Identify which cell holds the provided text, then report its [x, y] central coordinate. 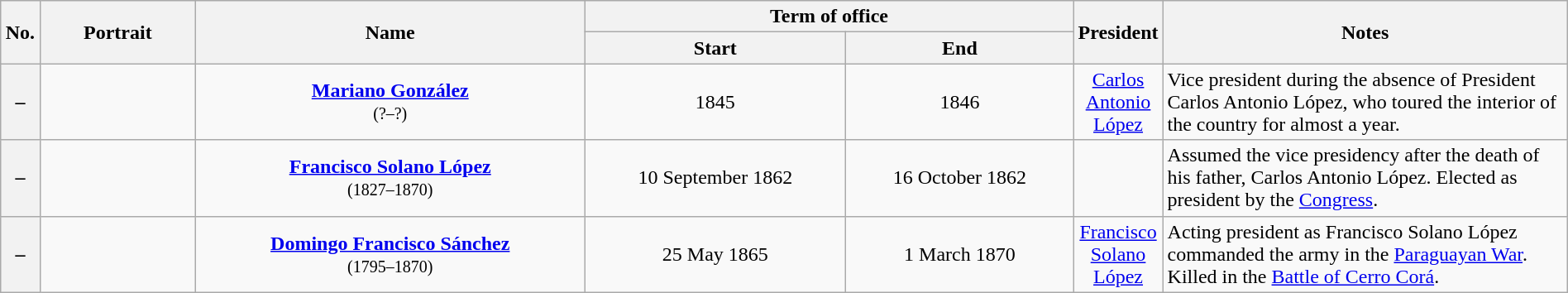
Term of office [829, 17]
Portrait [117, 32]
No. [20, 32]
Assumed the vice presidency after the death of his father, Carlos Antonio López. Elected as president by the Congress. [1365, 178]
1846 [959, 102]
President [1118, 32]
Francisco Solano López [1118, 254]
Name [390, 32]
Start [715, 48]
Domingo Francisco Sánchez(1795–1870) [390, 254]
10 September 1862 [715, 178]
End [959, 48]
Vice president during the absence of President Carlos Antonio López, who toured the interior of the country for almost a year. [1365, 102]
1 March 1870 [959, 254]
Notes [1365, 32]
16 October 1862 [959, 178]
Francisco Solano López(1827–1870) [390, 178]
Acting president as Francisco Solano López commanded the army in the Paraguayan War. Killed in the Battle of Cerro Corá. [1365, 254]
Mariano González(?–?) [390, 102]
Carlos Antonio López [1118, 102]
1845 [715, 102]
25 May 1865 [715, 254]
